Return the [x, y] coordinate for the center point of the cell that contains the specified text.  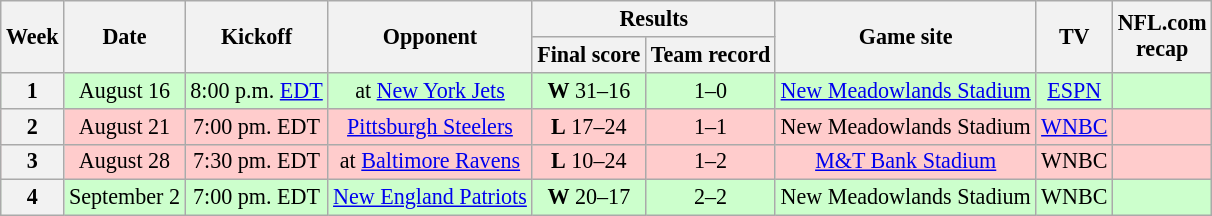
Game site [906, 36]
ESPN [1074, 90]
Results [654, 18]
Pittsburgh Steelers [430, 126]
7:30 pm. EDT [256, 162]
Week [32, 36]
1–0 [711, 90]
M&T Bank Stadium [906, 162]
Date [124, 36]
Team record [711, 54]
4 [32, 198]
1 [32, 90]
August 28 [124, 162]
at New York Jets [430, 90]
3 [32, 162]
NFL.comrecap [1162, 36]
1–2 [711, 162]
at Baltimore Ravens [430, 162]
1–1 [711, 126]
L 10–24 [589, 162]
2–2 [711, 198]
August 21 [124, 126]
W 31–16 [589, 90]
TV [1074, 36]
September 2 [124, 198]
Opponent [430, 36]
8:00 p.m. EDT [256, 90]
August 16 [124, 90]
2 [32, 126]
New England Patriots [430, 198]
W 20–17 [589, 198]
L 17–24 [589, 126]
Kickoff [256, 36]
Final score [589, 54]
